Identify which cell holds the provided text, then report its [x, y] central coordinate. 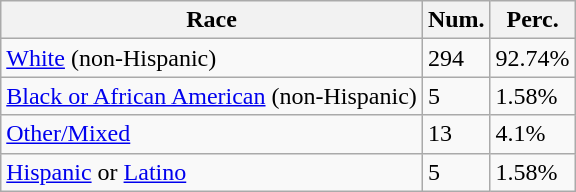
Black or African American (non-Hispanic) [212, 96]
White (non-Hispanic) [212, 58]
Num. [456, 20]
Hispanic or Latino [212, 172]
Other/Mixed [212, 134]
13 [456, 134]
4.1% [532, 134]
Race [212, 20]
294 [456, 58]
92.74% [532, 58]
Perc. [532, 20]
